Scan for the cell matching the given text and deliver its (X, Y) coordinate at center. 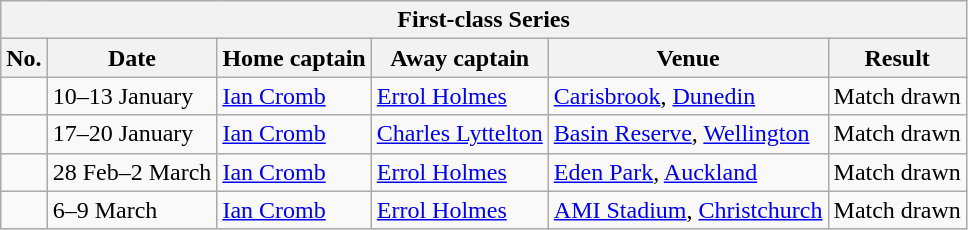
Basin Reserve, Wellington (688, 134)
6–9 March (132, 210)
Result (897, 58)
Venue (688, 58)
Carisbrook, Dunedin (688, 96)
AMI Stadium, Christchurch (688, 210)
Date (132, 58)
First-class Series (484, 20)
17–20 January (132, 134)
No. (24, 58)
28 Feb–2 March (132, 172)
Away captain (460, 58)
Eden Park, Auckland (688, 172)
Home captain (294, 58)
Charles Lyttelton (460, 134)
10–13 January (132, 96)
